Search for the cell housing the specified text and yield its [x, y] center coordinate. 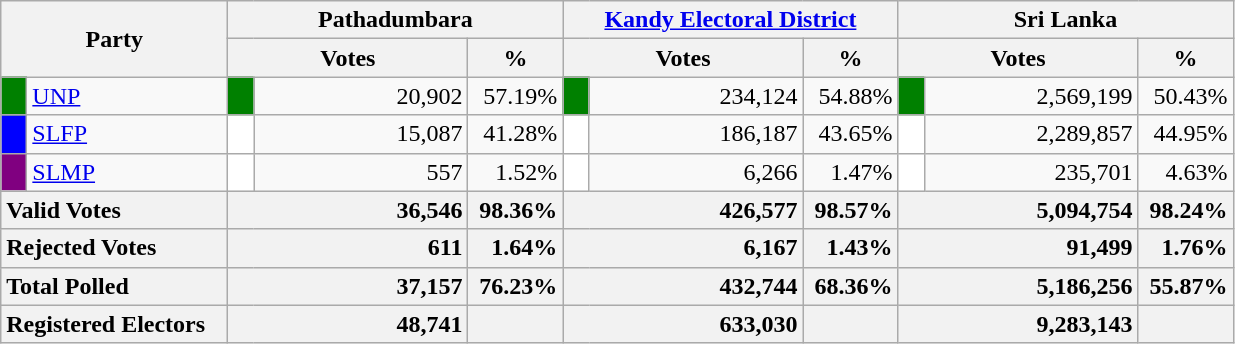
186,187 [696, 134]
57.19% [516, 96]
611 [348, 248]
48,741 [348, 324]
50.43% [1186, 96]
98.24% [1186, 210]
557 [361, 172]
Pathadumbara [396, 20]
91,499 [1018, 248]
Total Polled [114, 286]
76.23% [516, 286]
5,094,754 [1018, 210]
6,167 [683, 248]
44.95% [1186, 134]
55.87% [1186, 286]
20,902 [361, 96]
15,087 [361, 134]
98.57% [850, 210]
235,701 [1031, 172]
1.52% [516, 172]
1.64% [516, 248]
5,186,256 [1018, 286]
6,266 [696, 172]
Sri Lanka [1066, 20]
426,577 [683, 210]
Valid Votes [114, 210]
Rejected Votes [114, 248]
Kandy Electoral District [730, 20]
68.36% [850, 286]
633,030 [683, 324]
1.47% [850, 172]
41.28% [516, 134]
36,546 [348, 210]
234,124 [696, 96]
4.63% [1186, 172]
54.88% [850, 96]
SLMP [128, 172]
43.65% [850, 134]
1.76% [1186, 248]
432,744 [683, 286]
2,569,199 [1031, 96]
9,283,143 [1018, 324]
SLFP [128, 134]
Party [114, 39]
UNP [128, 96]
Registered Electors [114, 324]
37,157 [348, 286]
1.43% [850, 248]
98.36% [516, 210]
2,289,857 [1031, 134]
